Return (x, y) of the center of cell containing provided text 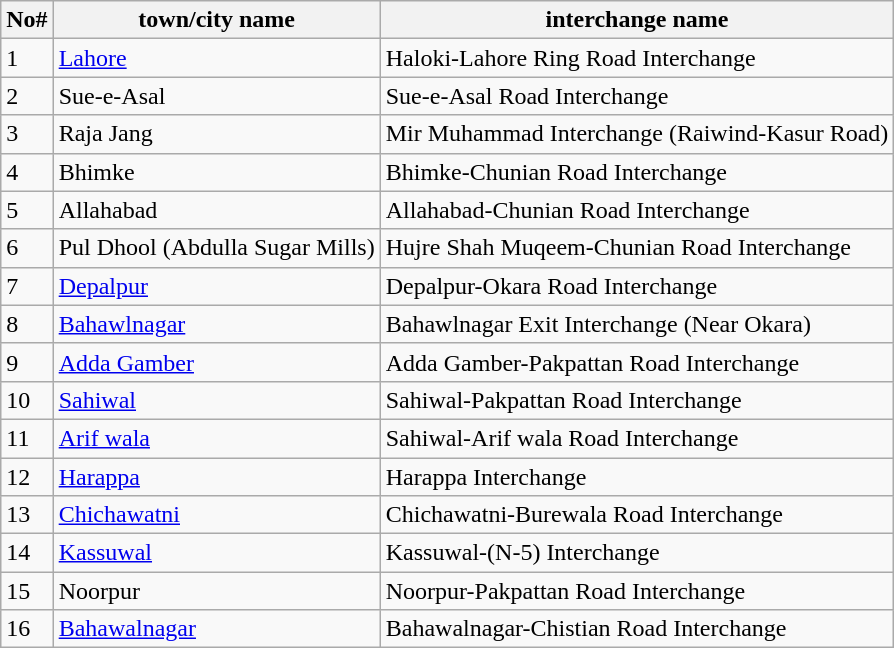
Harappa (216, 477)
interchange name (637, 20)
Chichawatni (216, 515)
Bhimke-Chunian Road Interchange (637, 172)
Noorpur (216, 591)
Kassuwal-(N-5) Interchange (637, 553)
8 (27, 324)
Adda Gamber (216, 362)
Noorpur-Pakpattan Road Interchange (637, 591)
Arif wala (216, 438)
Mir Muhammad Interchange (Raiwind-Kasur Road) (637, 134)
Hujre Shah Muqeem-Chunian Road Interchange (637, 248)
Lahore (216, 58)
6 (27, 248)
12 (27, 477)
9 (27, 362)
Sahiwal (216, 400)
Bahawlnagar (216, 324)
Bahawlnagar Exit Interchange (Near Okara) (637, 324)
14 (27, 553)
15 (27, 591)
13 (27, 515)
2 (27, 96)
Depalpur-Okara Road Interchange (637, 286)
Harappa Interchange (637, 477)
Adda Gamber-Pakpattan Road Interchange (637, 362)
Pul Dhool (Abdulla Sugar Mills) (216, 248)
3 (27, 134)
Raja Jang (216, 134)
4 (27, 172)
Bhimke (216, 172)
7 (27, 286)
11 (27, 438)
Sue-e-Asal (216, 96)
Bahawalnagar-Chistian Road Interchange (637, 629)
Kassuwal (216, 553)
Depalpur (216, 286)
town/city name (216, 20)
10 (27, 400)
Haloki-Lahore Ring Road Interchange (637, 58)
Chichawatni-Burewala Road Interchange (637, 515)
No# (27, 20)
Allahabad-Chunian Road Interchange (637, 210)
16 (27, 629)
Allahabad (216, 210)
Bahawalnagar (216, 629)
Sahiwal-Arif wala Road Interchange (637, 438)
Sahiwal-Pakpattan Road Interchange (637, 400)
Sue-e-Asal Road Interchange (637, 96)
5 (27, 210)
1 (27, 58)
